Locate the cell with the specified text and output its (X, Y) center coordinate. 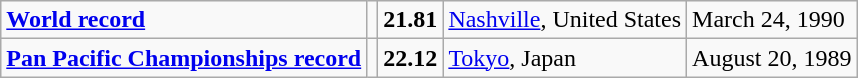
21.81 (410, 20)
22.12 (410, 58)
August 20, 1989 (772, 58)
March 24, 1990 (772, 20)
World record (184, 20)
Tokyo, Japan (565, 58)
Pan Pacific Championships record (184, 58)
Nashville, United States (565, 20)
